Capture the cell that displays the provided text and extract its (X, Y) central coordinate. 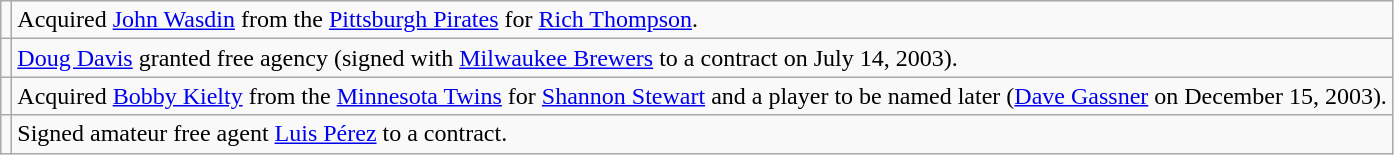
Signed amateur free agent Luis Pérez to a contract. (702, 134)
Acquired Bobby Kielty from the Minnesota Twins for Shannon Stewart and a player to be named later (Dave Gassner on December 15, 2003). (702, 96)
Doug Davis granted free agency (signed with Milwaukee Brewers to a contract on July 14, 2003). (702, 58)
Acquired John Wasdin from the Pittsburgh Pirates for Rich Thompson. (702, 20)
